Determine the (x, y) coordinate at the center of the cell enclosing the given text.  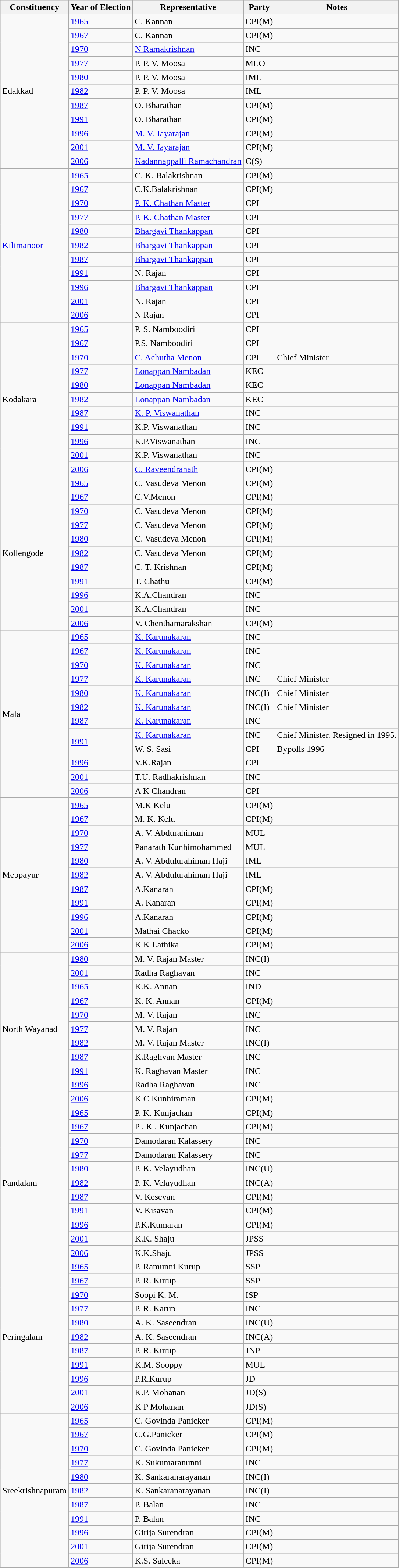
K P Mohanan (188, 1407)
A. V. Abdurahiman (188, 833)
Chief Minister. Resigned in 1995. (337, 735)
C. Raveendranath (188, 469)
Party (259, 7)
K.M. Sooppy (188, 1365)
Mala (35, 714)
W. S. Sasi (188, 749)
Sreekrishnapuram (35, 1490)
A. Kanaran (188, 903)
C. K. Balakrishnan (188, 175)
Bypolls 1996 (337, 749)
K.S. Saleeka (188, 1561)
MLO (259, 63)
Notes (337, 7)
P. Ramunni Kurup (188, 1267)
P.S. Namboodiri (188, 343)
K.P.Viswanathan (188, 441)
Soopi K. M. (188, 1294)
V. Chenthamarakshan (188, 623)
A K Chandran (188, 791)
Kodakara (35, 399)
N Rajan (188, 315)
Edakkad (35, 91)
P. R. Karup (188, 1309)
T. Chathu (188, 581)
C(S) (259, 161)
C.V.Menon (188, 497)
K.K.Shaju (188, 1253)
C. T. Krishnan (188, 567)
P. S. Namboodiri (188, 329)
K K Lathika (188, 945)
P . K . Kunjachan (188, 1127)
M. K. Kelu (188, 819)
P. K. Kunjachan (188, 1113)
K.Raghvan Master (188, 1057)
Kollengode (35, 553)
K. Sukumaranunni (188, 1462)
JNP (259, 1351)
K. P. Viswanathan (188, 413)
JD (259, 1379)
P.K.Kumaran (188, 1225)
N Ramakrishnan (188, 49)
North Wayanad (35, 1029)
K.K. Shaju (188, 1239)
C.K.Balakrishnan (188, 189)
V. Kesevan (188, 1197)
IND (259, 987)
K C Kunhiraman (188, 1099)
C. Achutha Menon (188, 357)
Panarath Kunhimohammed (188, 847)
K.P. Mohanan (188, 1393)
V. Kisavan (188, 1211)
Year of Election (101, 7)
K. K. Annan (188, 1001)
K.K. Annan (188, 987)
K. Raghavan Master (188, 1071)
Pandalam (35, 1183)
Peringalam (35, 1337)
M.K Kelu (188, 805)
Constituency (35, 7)
Meppayur (35, 875)
Mathai Chacko (188, 931)
Kadannappalli Ramachandran (188, 161)
ISP (259, 1294)
Representative (188, 7)
V.K.Rajan (188, 763)
P.R.Kurup (188, 1379)
T.U. Radhakrishnan (188, 777)
C.G.Panicker (188, 1435)
Kilimanoor (35, 246)
